For the text-containing cell, return its midpoint in [X, Y] coordinate format. 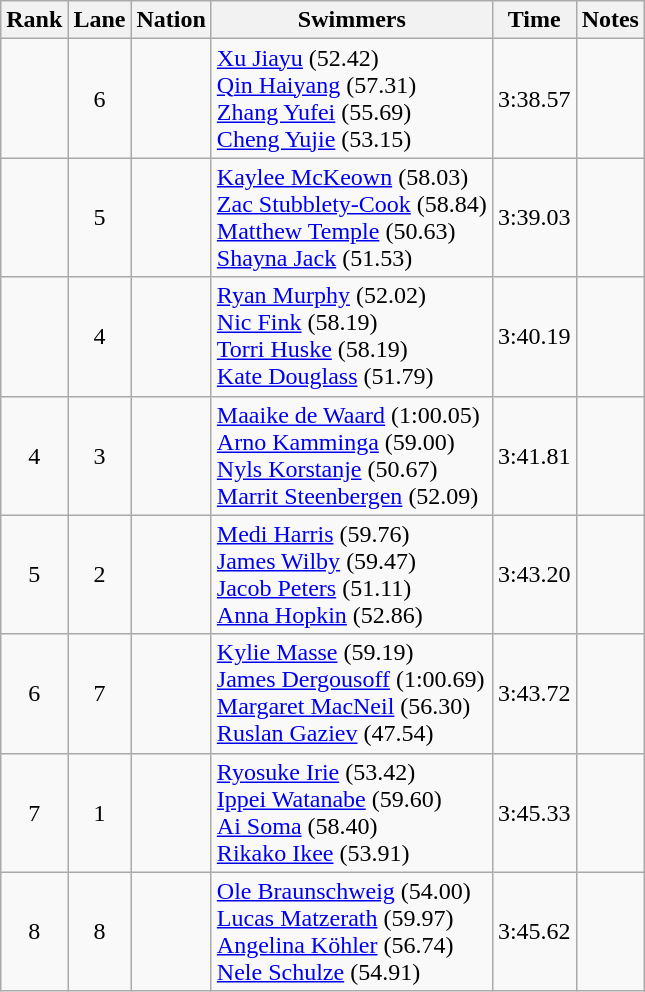
Notes [610, 20]
Ryosuke Irie (53.42)Ippei Watanabe (59.60)Ai Soma (58.40)Rikako Ikee (53.91) [352, 812]
Ryan Murphy (52.02)Nic Fink (58.19)Torri Huske (58.19)Kate Douglass (51.79) [352, 336]
3:43.72 [534, 694]
Swimmers [352, 20]
Xu Jiayu (52.42)Qin Haiyang (57.31)Zhang Yufei (55.69)Cheng Yujie (53.15) [352, 98]
3:39.03 [534, 218]
Lane [100, 20]
1 [100, 812]
3:45.33 [534, 812]
Rank [34, 20]
Kaylee McKeown (58.03)Zac Stubblety-Cook (58.84)Matthew Temple (50.63)Shayna Jack (51.53) [352, 218]
Medi Harris (59.76)James Wilby (59.47)Jacob Peters (51.11)Anna Hopkin (52.86) [352, 574]
Maaike de Waard (1:00.05)Arno Kamminga (59.00)Nyls Korstanje (50.67)Marrit Steenbergen (52.09) [352, 456]
3 [100, 456]
3:43.20 [534, 574]
3:40.19 [534, 336]
2 [100, 574]
Ole Braunschweig (54.00)Lucas Matzerath (59.97)Angelina Köhler (56.74)Nele Schulze (54.91) [352, 932]
3:45.62 [534, 932]
3:38.57 [534, 98]
3:41.81 [534, 456]
Kylie Masse (59.19)James Dergousoff (1:00.69)Margaret MacNeil (56.30)Ruslan Gaziev (47.54) [352, 694]
Nation [171, 20]
Time [534, 20]
